Pinpoint the cell where the given text exists, returning its (x, y) midpoint coordinate. 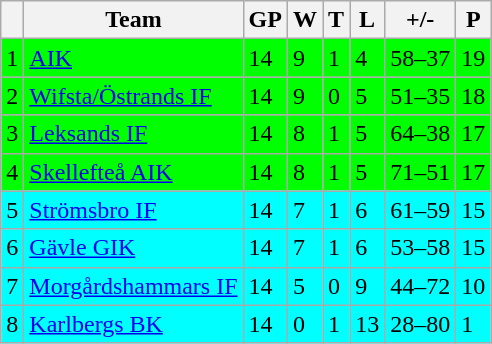
71–51 (420, 172)
Leksands IF (134, 134)
13 (368, 324)
10 (474, 286)
T (336, 20)
28–80 (420, 324)
64–38 (420, 134)
58–37 (420, 58)
Skellefteå AIK (134, 172)
44–72 (420, 286)
Team (134, 20)
Wifsta/Östrands IF (134, 96)
61–59 (420, 210)
GP (265, 20)
P (474, 20)
L (368, 20)
Morgårdshammars IF (134, 286)
Gävle GIK (134, 248)
3 (12, 134)
2 (12, 96)
19 (474, 58)
Strömsbro IF (134, 210)
Karlbergs BK (134, 324)
W (304, 20)
51–35 (420, 96)
53–58 (420, 248)
18 (474, 96)
AIK (134, 58)
+/- (420, 20)
